Identify which cell holds the provided text, then report its [X, Y] central coordinate. 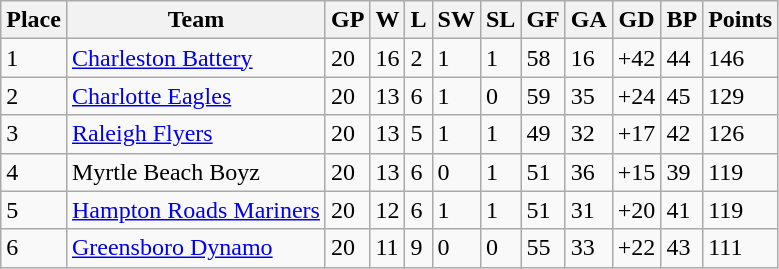
35 [588, 96]
Charlotte Eagles [196, 96]
Team [196, 20]
41 [682, 210]
SL [500, 20]
44 [682, 58]
GP [347, 20]
4 [34, 172]
Place [34, 20]
11 [388, 248]
Greensboro Dynamo [196, 248]
Charleston Battery [196, 58]
Myrtle Beach Boyz [196, 172]
+42 [636, 58]
59 [543, 96]
GA [588, 20]
42 [682, 134]
129 [740, 96]
36 [588, 172]
+17 [636, 134]
Raleigh Flyers [196, 134]
9 [418, 248]
55 [543, 248]
39 [682, 172]
31 [588, 210]
+22 [636, 248]
111 [740, 248]
3 [34, 134]
126 [740, 134]
Hampton Roads Mariners [196, 210]
W [388, 20]
+15 [636, 172]
45 [682, 96]
GF [543, 20]
Points [740, 20]
58 [543, 58]
L [418, 20]
43 [682, 248]
49 [543, 134]
32 [588, 134]
146 [740, 58]
GD [636, 20]
12 [388, 210]
BP [682, 20]
33 [588, 248]
SW [456, 20]
+20 [636, 210]
+24 [636, 96]
